Detect which cell encompasses the target text, then output its [X, Y] center coordinate. 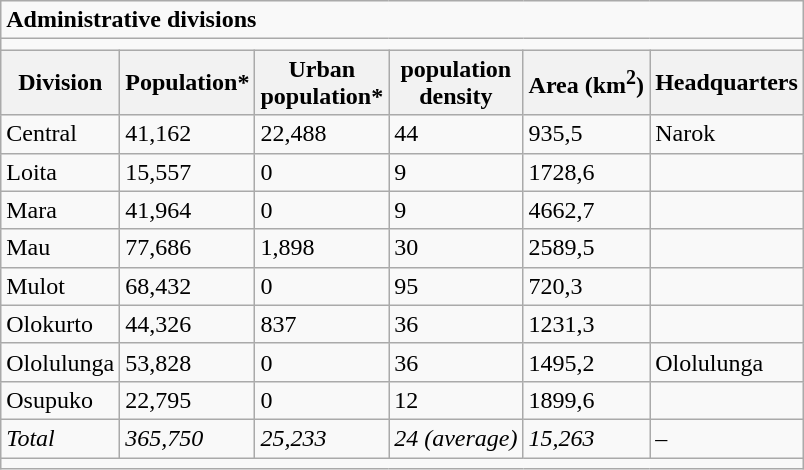
Osupuko [60, 400]
Olokurto [60, 324]
720,3 [586, 286]
53,828 [188, 362]
Mulot [60, 286]
Mara [60, 210]
Mau [60, 248]
12 [456, 400]
1,898 [322, 248]
22,488 [322, 134]
1495,2 [586, 362]
68,432 [188, 286]
15,263 [586, 438]
41,162 [188, 134]
22,795 [188, 400]
Division [60, 82]
Narok [727, 134]
Urban population* [322, 82]
935,5 [586, 134]
44,326 [188, 324]
44 [456, 134]
41,964 [188, 210]
30 [456, 248]
4662,7 [586, 210]
365,750 [188, 438]
25,233 [322, 438]
837 [322, 324]
Total [60, 438]
1899,6 [586, 400]
95 [456, 286]
Population* [188, 82]
– [727, 438]
Central [60, 134]
1728,6 [586, 172]
2589,5 [586, 248]
population density [456, 82]
Headquarters [727, 82]
1231,3 [586, 324]
15,557 [188, 172]
Area (km2) [586, 82]
Administrative divisions [402, 20]
24 (average) [456, 438]
77,686 [188, 248]
Loita [60, 172]
